Pinpoint the cell where the given text exists, returning its (x, y) midpoint coordinate. 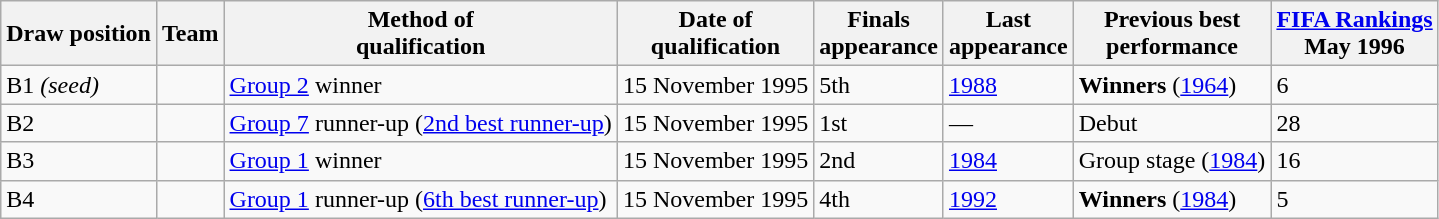
4th (879, 199)
Group stage (1984) (1172, 161)
B1 (seed) (79, 85)
B3 (79, 161)
Method ofqualification (420, 34)
Winners (1964) (1172, 85)
1st (879, 123)
1992 (1008, 199)
Finalsappearance (879, 34)
FIFA RankingsMay 1996 (1354, 34)
B4 (79, 199)
Group 1 runner-up (6th best runner-up) (420, 199)
Winners (1984) (1172, 199)
16 (1354, 161)
Group 2 winner (420, 85)
Group 1 winner (420, 161)
Draw position (79, 34)
Date ofqualification (715, 34)
2nd (879, 161)
— (1008, 123)
Team (190, 34)
6 (1354, 85)
28 (1354, 123)
Debut (1172, 123)
Lastappearance (1008, 34)
5 (1354, 199)
B2 (79, 123)
Previous bestperformance (1172, 34)
1988 (1008, 85)
5th (879, 85)
Group 7 runner-up (2nd best runner-up) (420, 123)
1984 (1008, 161)
